Extract the (X, Y) coordinate from the center of the cell holding the provided text.  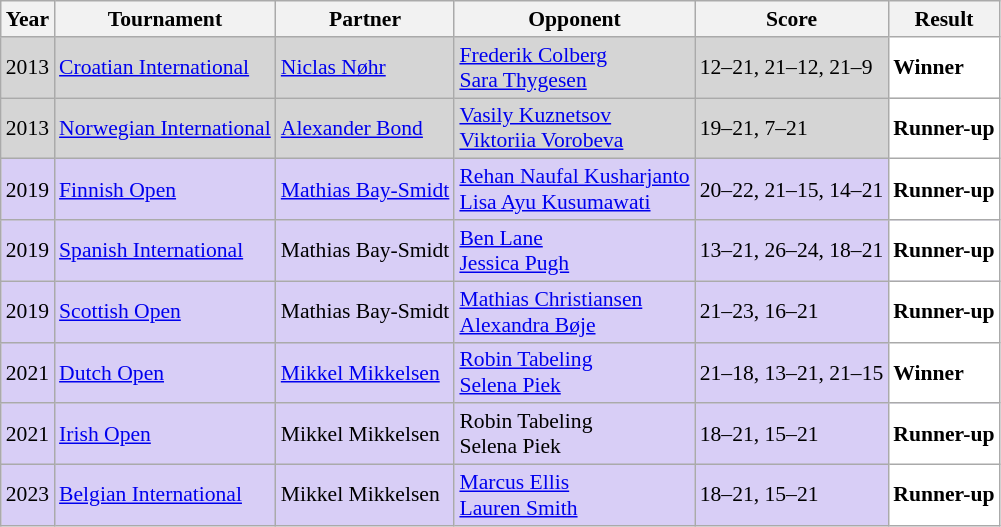
Result (944, 19)
Ben Lane Jessica Pugh (574, 250)
20–22, 21–15, 14–21 (792, 190)
Irish Open (165, 434)
Opponent (574, 19)
Niclas Nøhr (366, 68)
Mathias Christiansen Alexandra Bøje (574, 312)
Belgian International (165, 496)
Scottish Open (165, 312)
21–18, 13–21, 21–15 (792, 372)
13–21, 26–24, 18–21 (792, 250)
Year (28, 19)
Dutch Open (165, 372)
Vasily Kuznetsov Viktoriia Vorobeva (574, 128)
Frederik Colberg Sara Thygesen (574, 68)
Partner (366, 19)
Score (792, 19)
Alexander Bond (366, 128)
12–21, 21–12, 21–9 (792, 68)
Tournament (165, 19)
Norwegian International (165, 128)
Spanish International (165, 250)
Finnish Open (165, 190)
Marcus Ellis Lauren Smith (574, 496)
19–21, 7–21 (792, 128)
Croatian International (165, 68)
Rehan Naufal Kusharjanto Lisa Ayu Kusumawati (574, 190)
2023 (28, 496)
21–23, 16–21 (792, 312)
